Return (x, y) of the center of cell containing provided text 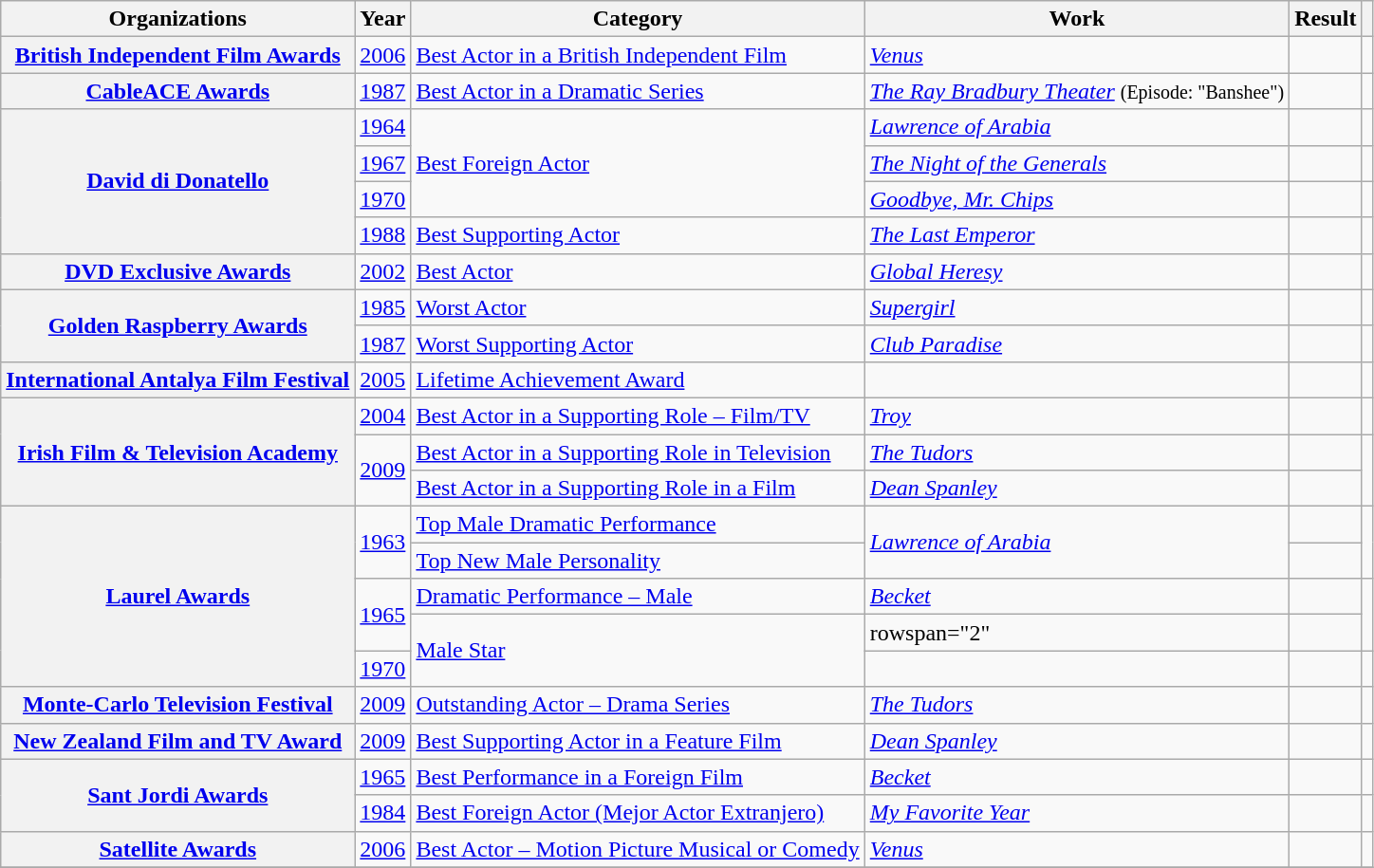
International Antalya Film Festival (178, 379)
2004 (383, 416)
Best Actor in a Supporting Role in a Film (638, 489)
Supergirl (1076, 307)
DVD Exclusive Awards (178, 271)
Work (1076, 19)
Best Actor (638, 271)
Best Actor in a British Independent Film (638, 55)
The Night of the Generals (1076, 163)
New Zealand Film and TV Award (178, 741)
Best Supporting Actor in a Feature Film (638, 741)
Goodbye, Mr. Chips (1076, 199)
Male Star (638, 651)
Lifetime Achievement Award (638, 379)
Golden Raspberry Awards (178, 325)
1985 (383, 307)
CableACE Awards (178, 91)
The Last Emperor (1076, 235)
My Favorite Year (1076, 813)
Best Foreign Actor (638, 163)
Organizations (178, 19)
Laurel Awards (178, 597)
Year (383, 19)
2005 (383, 379)
British Independent Film Awards (178, 55)
The Ray Bradbury Theater (Episode: "Banshee") (1076, 91)
Best Performance in a Foreign Film (638, 777)
Top New Male Personality (638, 561)
Club Paradise (1076, 343)
1967 (383, 163)
Monte-Carlo Television Festival (178, 705)
Best Actor in a Supporting Role – Film/TV (638, 416)
Worst Supporting Actor (638, 343)
Result (1326, 19)
Worst Actor (638, 307)
Best Actor in a Dramatic Series (638, 91)
Best Supporting Actor (638, 235)
Best Actor – Motion Picture Musical or Comedy (638, 849)
Outstanding Actor – Drama Series (638, 705)
Dramatic Performance – Male (638, 597)
Best Actor in a Supporting Role in Television (638, 452)
David di Donatello (178, 181)
Troy (1076, 416)
1963 (383, 543)
Top Male Dramatic Performance (638, 525)
Global Heresy (1076, 271)
Irish Film & Television Academy (178, 452)
rowspan="2" (1076, 633)
Sant Jordi Awards (178, 795)
1964 (383, 127)
1988 (383, 235)
Best Foreign Actor (Mejor Actor Extranjero) (638, 813)
Category (638, 19)
1984 (383, 813)
Satellite Awards (178, 849)
2002 (383, 271)
